Extract the [x, y] coordinate from the center of the cell holding the provided text.  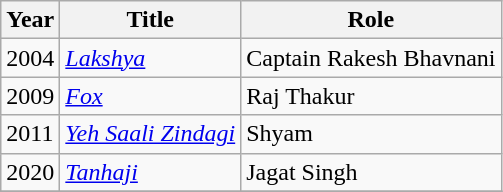
Tanhaji [150, 172]
2020 [30, 172]
Captain Rakesh Bhavnani [371, 58]
Yeh Saali Zindagi [150, 134]
Shyam [371, 134]
Raj Thakur [371, 96]
Fox [150, 96]
Title [150, 20]
2011 [30, 134]
Year [30, 20]
Role [371, 20]
2004 [30, 58]
2009 [30, 96]
Lakshya [150, 58]
Jagat Singh [371, 172]
